Determine the (X, Y) coordinate at the center of the cell enclosing the given text.  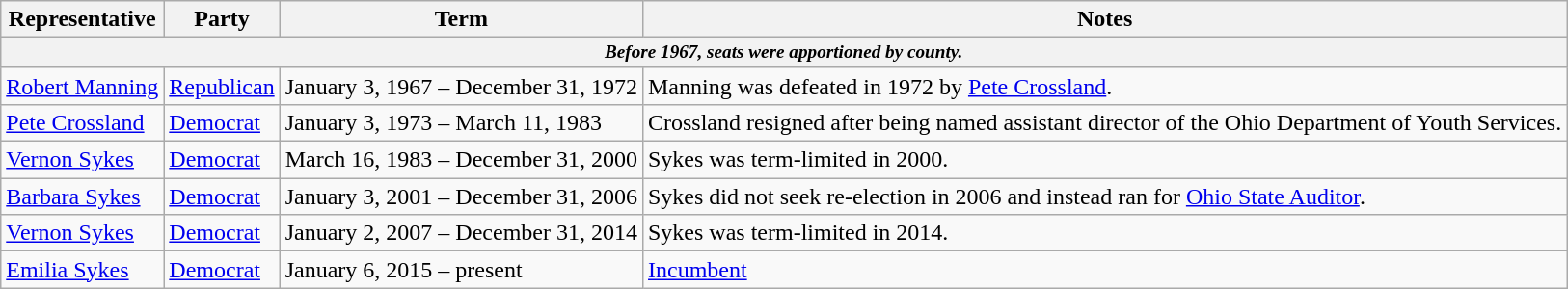
Term (461, 19)
Representative (83, 19)
Robert Manning (83, 86)
March 16, 1983 – December 31, 2000 (461, 160)
January 6, 2015 – present (461, 270)
January 3, 2001 – December 31, 2006 (461, 197)
Pete Crossland (83, 123)
Sykes did not seek re-election in 2006 and instead ran for Ohio State Auditor. (1104, 197)
January 3, 1973 – March 11, 1983 (461, 123)
Party (222, 19)
Crossland resigned after being named assistant director of the Ohio Department of Youth Services. (1104, 123)
Notes (1104, 19)
Sykes was term-limited in 2000. (1104, 160)
Sykes was term-limited in 2014. (1104, 233)
Republican (222, 86)
Before 1967, seats were apportioned by county. (784, 53)
January 2, 2007 – December 31, 2014 (461, 233)
January 3, 1967 – December 31, 1972 (461, 86)
Incumbent (1104, 270)
Barbara Sykes (83, 197)
Manning was defeated in 1972 by Pete Crossland. (1104, 86)
Emilia Sykes (83, 270)
